Find where the given text appears and provide that cell's center as [x, y] coordinate. 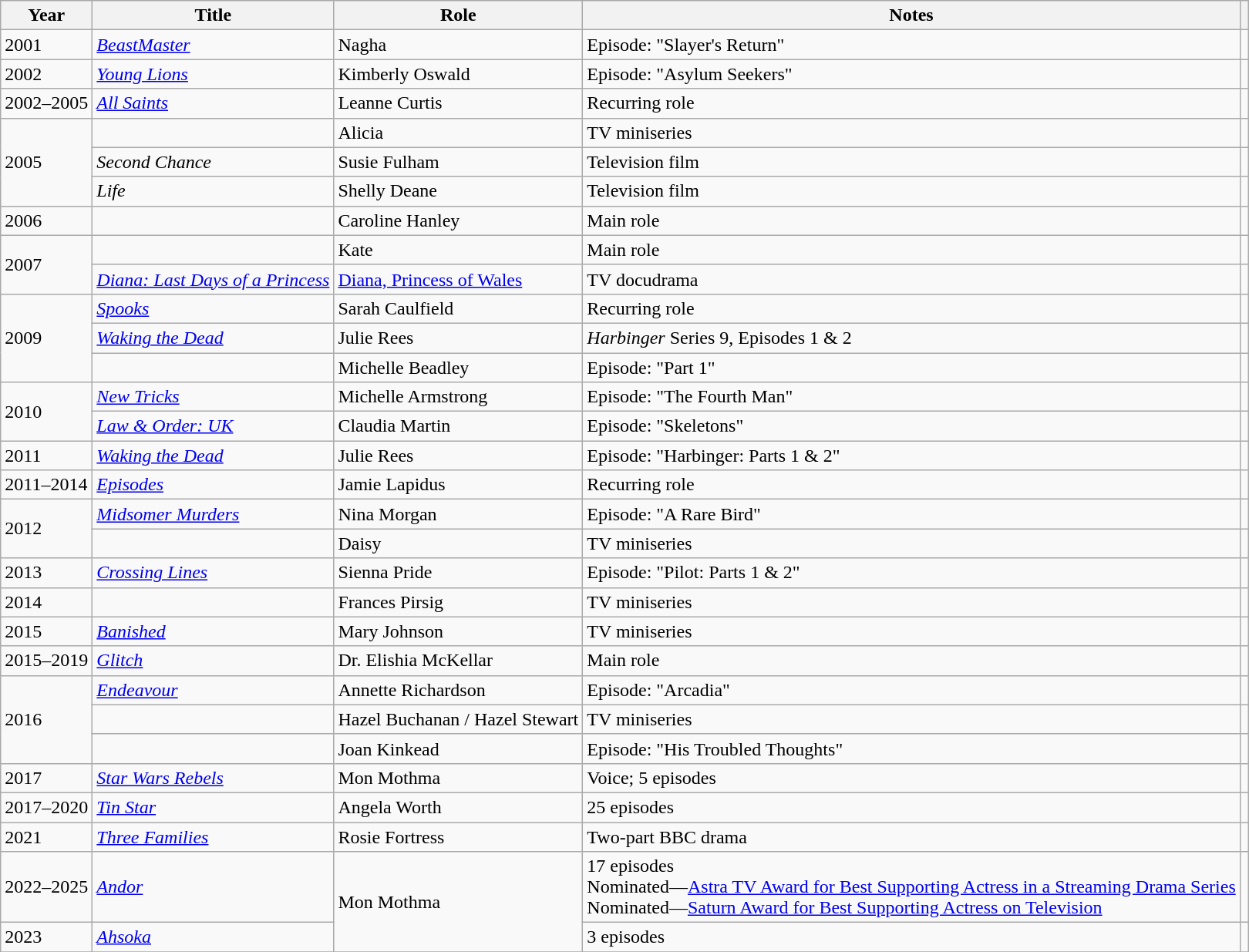
Episode: "Slayer's Return" [911, 45]
Episode: "Pilot: Parts 1 & 2" [911, 573]
25 episodes [911, 807]
2022–2025 [46, 887]
New Tricks [213, 397]
Claudia Martin [458, 426]
Episode: "Part 1" [911, 368]
2016 [46, 719]
Endeavour [213, 690]
Dr. Elishia McKellar [458, 661]
Harbinger Series 9, Episodes 1 & 2 [911, 338]
Kate [458, 250]
Glitch [213, 661]
2007 [46, 264]
Susie Fulham [458, 162]
Angela Worth [458, 807]
Episode: "Harbinger: Parts 1 & 2" [911, 456]
Shelly Deane [458, 191]
2023 [46, 937]
2005 [46, 162]
Episode: "His Troubled Thoughts" [911, 748]
Midsomer Murders [213, 514]
2015–2019 [46, 661]
Young Lions [213, 74]
Episode: "A Rare Bird" [911, 514]
Ahsoka [213, 937]
Banished [213, 631]
Frances Pirsig [458, 602]
Diana: Last Days of a Princess [213, 279]
Episode: "The Fourth Man" [911, 397]
Law & Order: UK [213, 426]
2017 [46, 778]
Voice; 5 episodes [911, 778]
2010 [46, 412]
Annette Richardson [458, 690]
Life [213, 191]
Sienna Pride [458, 573]
Three Families [213, 836]
Nina Morgan [458, 514]
Sarah Caulfield [458, 308]
Year [46, 15]
2013 [46, 573]
2009 [46, 338]
Mary Johnson [458, 631]
Nagha [458, 45]
2011 [46, 456]
Two-part BBC drama [911, 836]
Diana, Princess of Wales [458, 279]
2002–2005 [46, 103]
Andor [213, 887]
2011–2014 [46, 485]
2017–2020 [46, 807]
Episode: "Arcadia" [911, 690]
Leanne Curtis [458, 103]
2015 [46, 631]
2014 [46, 602]
Episode: "Skeletons" [911, 426]
Title [213, 15]
Michelle Beadley [458, 368]
Rosie Fortress [458, 836]
Notes [911, 15]
Second Chance [213, 162]
2006 [46, 220]
Alicia [458, 133]
Caroline Hanley [458, 220]
Kimberly Oswald [458, 74]
Jamie Lapidus [458, 485]
Star Wars Rebels [213, 778]
All Saints [213, 103]
2001 [46, 45]
Joan Kinkead [458, 748]
Episode: "Asylum Seekers" [911, 74]
Crossing Lines [213, 573]
Tin Star [213, 807]
Hazel Buchanan / Hazel Stewart [458, 719]
2002 [46, 74]
3 episodes [911, 937]
Episodes [213, 485]
Daisy [458, 543]
2021 [46, 836]
2012 [46, 529]
Michelle Armstrong [458, 397]
Role [458, 15]
BeastMaster [213, 45]
Spooks [213, 308]
TV docudrama [911, 279]
